Find where the given text appears and provide that cell's center as [X, Y] coordinate. 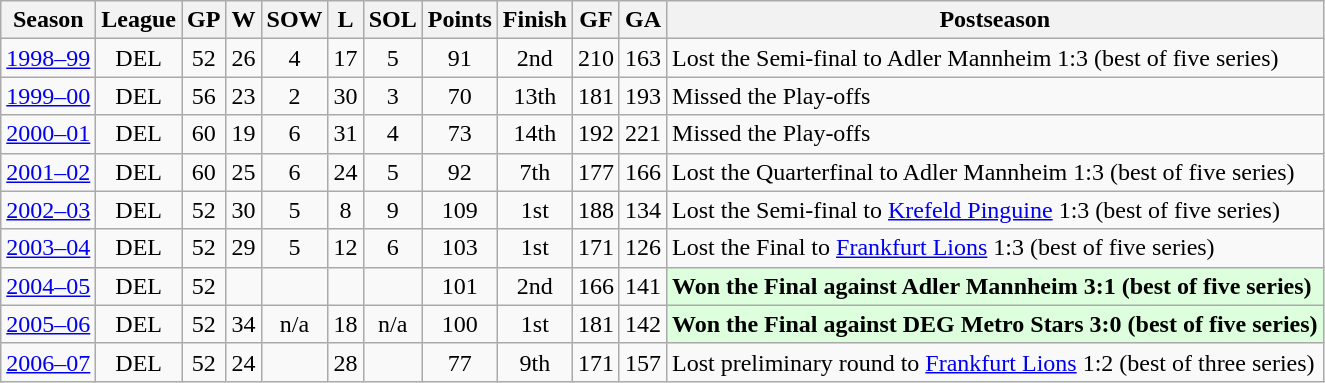
192 [596, 134]
13th [534, 96]
Lost the Semi-final to Adler Mannheim 1:3 (best of five series) [996, 58]
134 [642, 210]
2000–01 [48, 134]
GP [204, 20]
1998–99 [48, 58]
91 [460, 58]
1999–00 [48, 96]
Won the Final against Adler Mannheim 3:1 (best of five series) [996, 286]
7th [534, 172]
188 [596, 210]
Lost the Quarterfinal to Adler Mannheim 1:3 (best of five series) [996, 172]
23 [244, 96]
Finish [534, 20]
101 [460, 286]
2001–02 [48, 172]
25 [244, 172]
100 [460, 324]
109 [460, 210]
92 [460, 172]
193 [642, 96]
Points [460, 20]
Lost the Semi-final to Krefeld Pinguine 1:3 (best of five series) [996, 210]
League [139, 20]
Postseason [996, 20]
210 [596, 58]
28 [346, 362]
2 [294, 96]
70 [460, 96]
8 [346, 210]
2005–06 [48, 324]
163 [642, 58]
126 [642, 248]
Won the Final against DEG Metro Stars 3:0 (best of five series) [996, 324]
12 [346, 248]
18 [346, 324]
W [244, 20]
9 [392, 210]
26 [244, 58]
2006–07 [48, 362]
103 [460, 248]
2003–04 [48, 248]
Lost preliminary round to Frankfurt Lions 1:2 (best of three series) [996, 362]
142 [642, 324]
221 [642, 134]
141 [642, 286]
2002–03 [48, 210]
34 [244, 324]
SOL [392, 20]
3 [392, 96]
2004–05 [48, 286]
73 [460, 134]
SOW [294, 20]
19 [244, 134]
9th [534, 362]
31 [346, 134]
L [346, 20]
GA [642, 20]
Lost the Final to Frankfurt Lions 1:3 (best of five series) [996, 248]
177 [596, 172]
29 [244, 248]
17 [346, 58]
77 [460, 362]
GF [596, 20]
14th [534, 134]
Season [48, 20]
157 [642, 362]
56 [204, 96]
